Detect which cell encompasses the target text, then output its [X, Y] center coordinate. 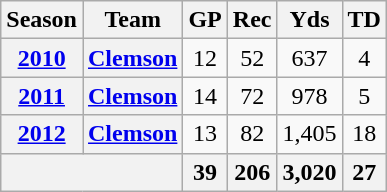
Season [42, 20]
82 [252, 134]
637 [310, 58]
14 [205, 96]
Yds [310, 20]
Team [132, 20]
72 [252, 96]
Rec [252, 20]
4 [364, 58]
2010 [42, 58]
18 [364, 134]
TD [364, 20]
5 [364, 96]
12 [205, 58]
27 [364, 172]
2011 [42, 96]
206 [252, 172]
2012 [42, 134]
978 [310, 96]
52 [252, 58]
13 [205, 134]
39 [205, 172]
GP [205, 20]
3,020 [310, 172]
1,405 [310, 134]
